Find where the given text appears and provide that cell's center as [X, Y] coordinate. 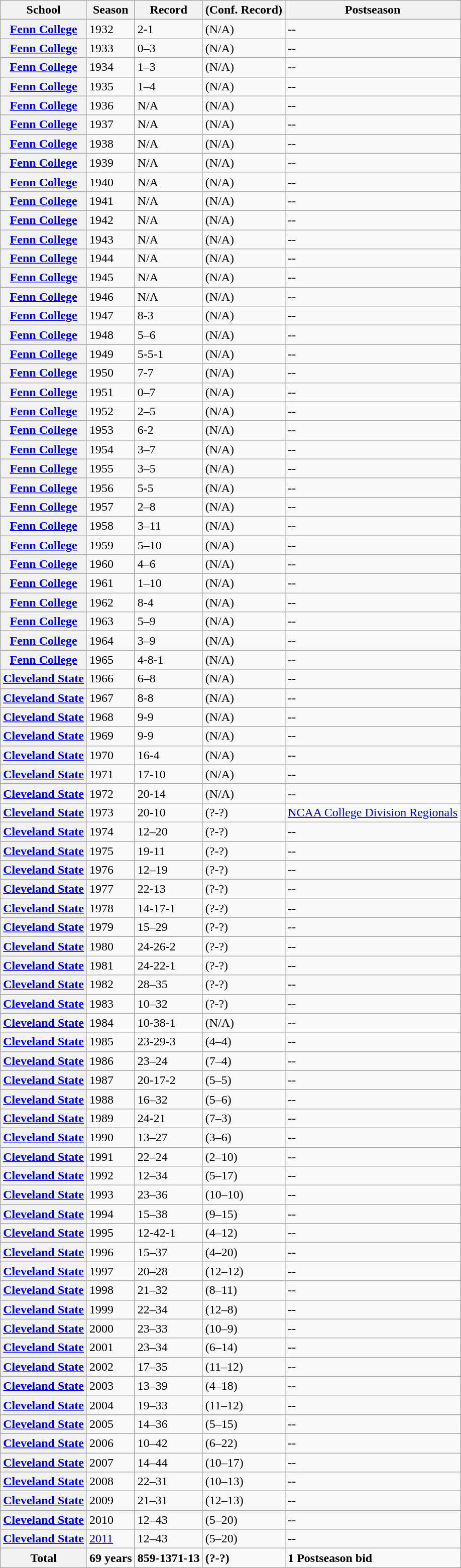
1–10 [169, 583]
5–10 [169, 545]
School [44, 10]
(8–11) [244, 1290]
1991 [110, 1156]
1951 [110, 392]
1936 [110, 105]
1971 [110, 774]
2002 [110, 1367]
14–44 [169, 1463]
1980 [110, 946]
1986 [110, 1061]
4–6 [169, 564]
1981 [110, 966]
1995 [110, 1233]
1983 [110, 1004]
2005 [110, 1424]
2004 [110, 1405]
1947 [110, 316]
10-38-1 [169, 1023]
2-1 [169, 29]
13–27 [169, 1137]
1993 [110, 1195]
5–6 [169, 335]
2009 [110, 1501]
(10–9) [244, 1329]
1997 [110, 1271]
1962 [110, 602]
(10–10) [244, 1195]
1979 [110, 927]
2001 [110, 1348]
16-4 [169, 755]
5-5 [169, 488]
15–37 [169, 1252]
1976 [110, 870]
(6–14) [244, 1348]
(Conf. Record) [244, 10]
1955 [110, 468]
1994 [110, 1214]
20-14 [169, 793]
1961 [110, 583]
1966 [110, 679]
(4–12) [244, 1233]
1967 [110, 698]
1942 [110, 220]
1944 [110, 259]
1945 [110, 278]
1937 [110, 125]
14-17-1 [169, 908]
20-10 [169, 812]
12–20 [169, 831]
1939 [110, 163]
14–36 [169, 1424]
24-26-2 [169, 946]
13–39 [169, 1386]
Total [44, 1558]
6-2 [169, 430]
1992 [110, 1176]
(10–17) [244, 1463]
2006 [110, 1443]
1948 [110, 335]
(9–15) [244, 1214]
19-11 [169, 851]
15–38 [169, 1214]
15–29 [169, 927]
1935 [110, 86]
2–8 [169, 507]
(7–4) [244, 1061]
22–24 [169, 1156]
23-29-3 [169, 1042]
1990 [110, 1137]
1–3 [169, 67]
1999 [110, 1309]
1973 [110, 812]
2000 [110, 1329]
1963 [110, 622]
1972 [110, 793]
2011 [110, 1539]
23–34 [169, 1348]
(5–15) [244, 1424]
10–42 [169, 1443]
1959 [110, 545]
(2–10) [244, 1156]
1970 [110, 755]
1940 [110, 182]
1965 [110, 660]
1969 [110, 736]
23–36 [169, 1195]
Record [169, 10]
(3–6) [244, 1137]
1982 [110, 985]
22-13 [169, 889]
22–31 [169, 1482]
2003 [110, 1386]
(4–18) [244, 1386]
1968 [110, 717]
17-10 [169, 774]
7-7 [169, 373]
20–28 [169, 1271]
(12–13) [244, 1501]
1978 [110, 908]
(5–17) [244, 1176]
1975 [110, 851]
0–7 [169, 392]
12-42-1 [169, 1233]
2007 [110, 1463]
1988 [110, 1099]
3–5 [169, 468]
1–4 [169, 86]
(5–5) [244, 1080]
1977 [110, 889]
(12–12) [244, 1271]
1957 [110, 507]
1974 [110, 831]
1958 [110, 526]
(12–8) [244, 1309]
1960 [110, 564]
1932 [110, 29]
Season [110, 10]
(10–13) [244, 1482]
6–8 [169, 679]
859-1371-13 [169, 1558]
(7–3) [244, 1118]
1943 [110, 239]
1953 [110, 430]
21–31 [169, 1501]
12–19 [169, 870]
24-22-1 [169, 966]
3–11 [169, 526]
8-4 [169, 602]
1938 [110, 144]
(4–4) [244, 1042]
1996 [110, 1252]
2008 [110, 1482]
17–35 [169, 1367]
12–34 [169, 1176]
1956 [110, 488]
1933 [110, 48]
5-5-1 [169, 354]
(5–6) [244, 1099]
8-3 [169, 316]
21–32 [169, 1290]
3–7 [169, 449]
2–5 [169, 411]
1954 [110, 449]
1989 [110, 1118]
16–32 [169, 1099]
1952 [110, 411]
Postseason [373, 10]
20-17-2 [169, 1080]
1946 [110, 297]
69 years [110, 1558]
1941 [110, 201]
22–34 [169, 1309]
24-21 [169, 1118]
(6–22) [244, 1443]
1984 [110, 1023]
10–32 [169, 1004]
4-8-1 [169, 660]
8-8 [169, 698]
3–9 [169, 641]
0–3 [169, 48]
19–33 [169, 1405]
NCAA College Division Regionals [373, 812]
23–33 [169, 1329]
1964 [110, 641]
1987 [110, 1080]
1934 [110, 67]
1950 [110, 373]
23–24 [169, 1061]
1 Postseason bid [373, 1558]
5–9 [169, 622]
28–35 [169, 985]
1949 [110, 354]
2010 [110, 1520]
1985 [110, 1042]
(4–20) [244, 1252]
1998 [110, 1290]
